Scan for the cell matching the given text and deliver its [x, y] coordinate at center. 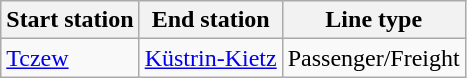
Line type [374, 20]
Tczew [70, 58]
Passenger/Freight [374, 58]
Küstrin-Kietz [210, 58]
End station [210, 20]
Start station [70, 20]
